For the text-containing cell, return its midpoint in (x, y) coordinate format. 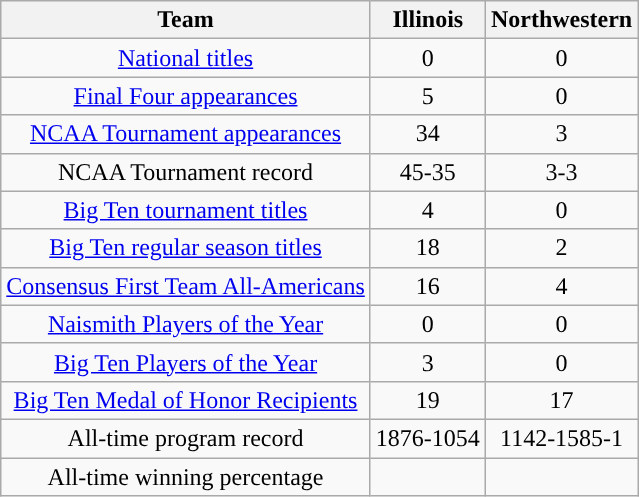
1142-1585-1 (561, 438)
34 (428, 134)
Big Ten tournament titles (186, 210)
1876-1054 (428, 438)
Team (186, 20)
NCAA Tournament record (186, 172)
17 (561, 400)
Naismith Players of the Year (186, 324)
2 (561, 248)
NCAA Tournament appearances (186, 134)
5 (428, 96)
All-time winning percentage (186, 477)
Northwestern (561, 20)
Final Four appearances (186, 96)
Illinois (428, 20)
Big Ten Medal of Honor Recipients (186, 400)
16 (428, 286)
45-35 (428, 172)
19 (428, 400)
18 (428, 248)
National titles (186, 58)
Big Ten Players of the Year (186, 362)
Big Ten regular season titles (186, 248)
Consensus First Team All-Americans (186, 286)
3-3 (561, 172)
All-time program record (186, 438)
